Scan for the cell matching the given text and deliver its [x, y] coordinate at center. 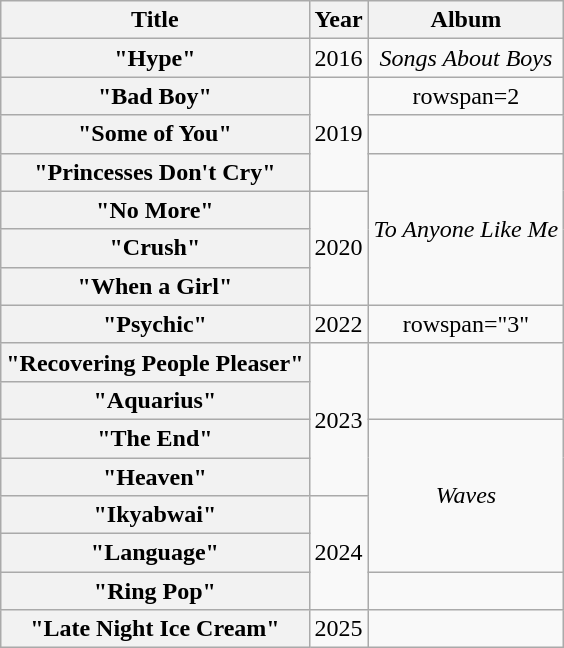
"Psychic" [155, 324]
"Ring Pop" [155, 591]
Year [338, 20]
"Aquarius" [155, 400]
rowspan="3" [466, 324]
2016 [338, 58]
"Crush" [155, 248]
Title [155, 20]
"Hype" [155, 58]
"Heaven" [155, 477]
"The End" [155, 438]
2020 [338, 248]
2019 [338, 134]
"Ikyabwai" [155, 515]
"Bad Boy" [155, 96]
"Late Night Ice Cream" [155, 629]
rowspan=2 [466, 96]
2022 [338, 324]
Songs About Boys [466, 58]
2025 [338, 629]
"Princesses Don't Cry" [155, 172]
"Some of You" [155, 134]
To Anyone Like Me [466, 229]
"No More" [155, 210]
Album [466, 20]
"When a Girl" [155, 286]
2024 [338, 553]
Waves [466, 495]
"Recovering People Pleaser" [155, 362]
2023 [338, 419]
"Language" [155, 553]
